Provide the (x, y) coordinate of the cell's center where the given text is located.  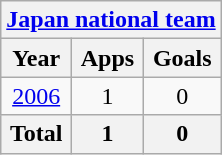
Japan national team (111, 20)
Apps (108, 58)
Goals (182, 58)
Year (36, 58)
Total (36, 134)
2006 (36, 96)
